Return the [X, Y] coordinate for the center point of the cell that contains the specified text.  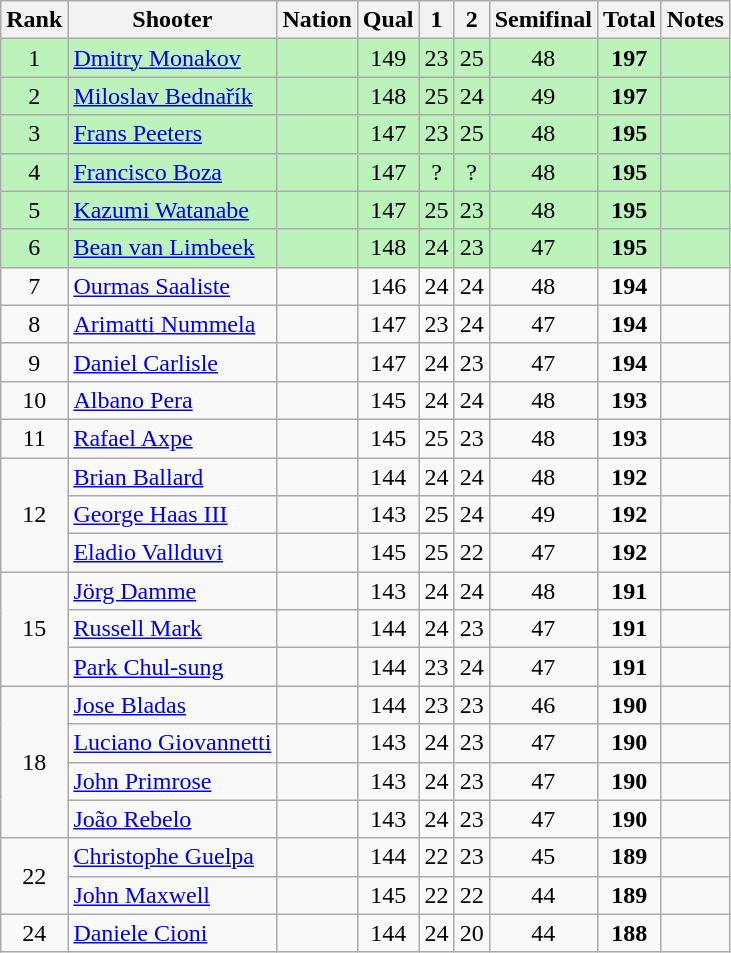
20 [472, 933]
Notes [695, 20]
3 [34, 134]
Jose Bladas [172, 705]
Shooter [172, 20]
146 [388, 286]
Jörg Damme [172, 591]
Russell Mark [172, 629]
11 [34, 438]
188 [630, 933]
15 [34, 629]
John Primrose [172, 781]
Park Chul-sung [172, 667]
18 [34, 762]
4 [34, 172]
Miloslav Bednařík [172, 96]
Luciano Giovannetti [172, 743]
Ourmas Saaliste [172, 286]
46 [543, 705]
12 [34, 515]
Semifinal [543, 20]
149 [388, 58]
Daniel Carlisle [172, 362]
Albano Pera [172, 400]
7 [34, 286]
9 [34, 362]
João Rebelo [172, 819]
6 [34, 248]
Arimatti Nummela [172, 324]
Frans Peeters [172, 134]
Bean van Limbeek [172, 248]
Francisco Boza [172, 172]
Dmitry Monakov [172, 58]
8 [34, 324]
Eladio Vallduvi [172, 553]
10 [34, 400]
Rank [34, 20]
Brian Ballard [172, 477]
Nation [317, 20]
Christophe Guelpa [172, 857]
George Haas III [172, 515]
Kazumi Watanabe [172, 210]
45 [543, 857]
John Maxwell [172, 895]
Daniele Cioni [172, 933]
5 [34, 210]
Qual [388, 20]
Rafael Axpe [172, 438]
Total [630, 20]
